Detect which cell encompasses the target text, then output its (x, y) center coordinate. 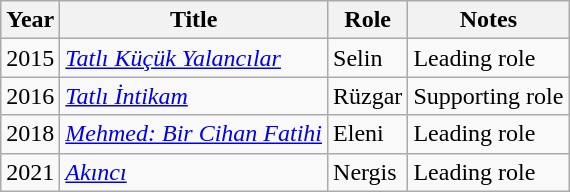
Notes (488, 20)
2021 (30, 172)
Nergis (368, 172)
Rüzgar (368, 96)
2018 (30, 134)
Mehmed: Bir Cihan Fatihi (194, 134)
Tatlı Küçük Yalancılar (194, 58)
2016 (30, 96)
Akıncı (194, 172)
Year (30, 20)
Role (368, 20)
Tatlı İntikam (194, 96)
Selin (368, 58)
Title (194, 20)
2015 (30, 58)
Supporting role (488, 96)
Eleni (368, 134)
